Find where the given text appears and provide that cell's center as [X, Y] coordinate. 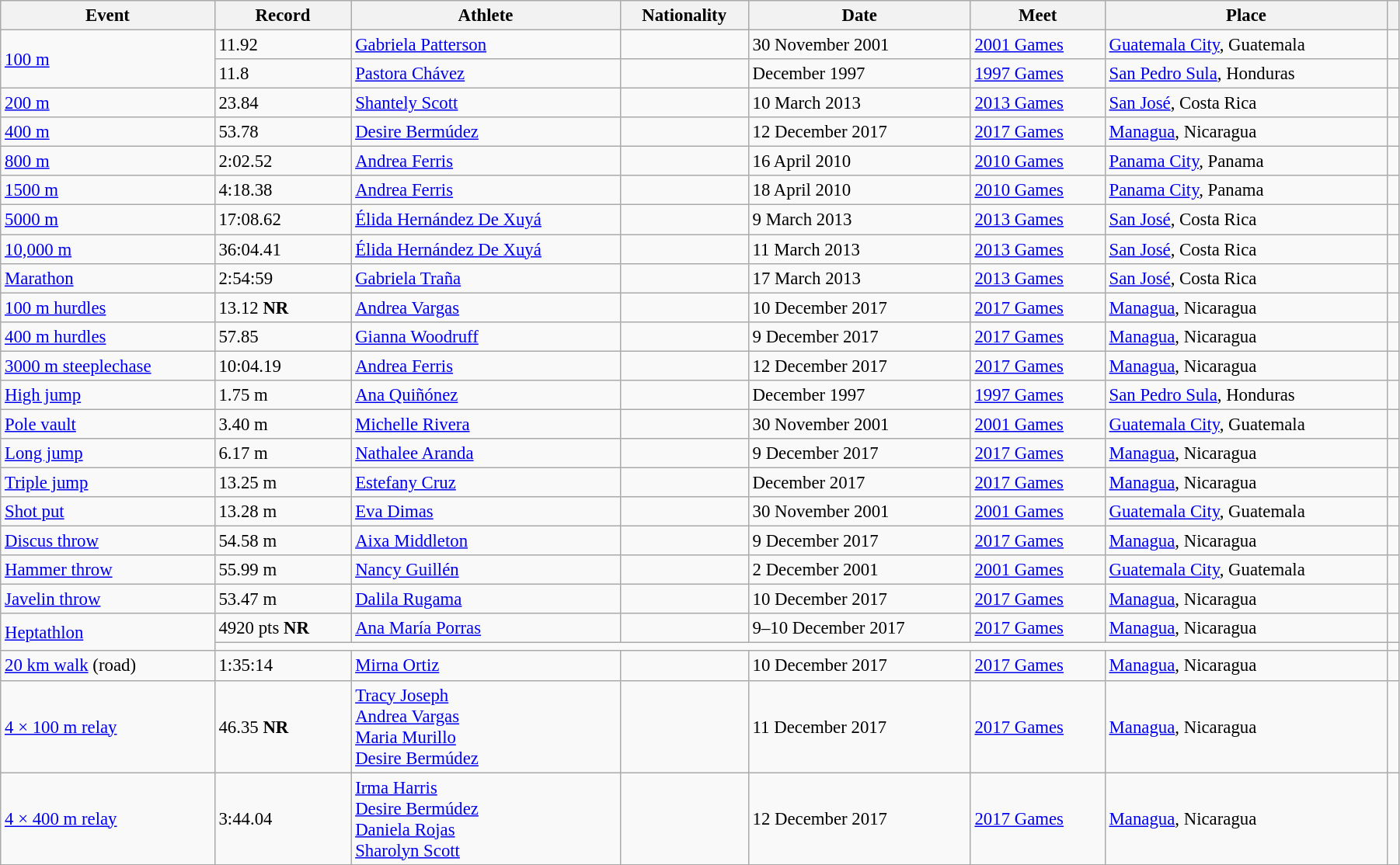
100 m hurdles [107, 307]
11 December 2017 [859, 727]
Gabriela Traña [486, 278]
Heptathlon [107, 632]
20 km walk (road) [107, 666]
17:08.62 [283, 220]
17 March 2013 [859, 278]
11 March 2013 [859, 249]
2 December 2001 [859, 570]
Meet [1038, 16]
16 April 2010 [859, 162]
Mirna Ortiz [486, 666]
Pastora Chávez [486, 74]
Irma HarrisDesire BermúdezDaniela RojasSharolyn Scott [486, 818]
13.25 m [283, 482]
Ana Quiñónez [486, 395]
Place [1246, 16]
Nathalee Aranda [486, 453]
Pole vault [107, 424]
Triple jump [107, 482]
Discus throw [107, 541]
10,000 m [107, 249]
Tracy JosephAndrea VargasMaria MurilloDesire Bermúdez [486, 727]
9 March 2013 [859, 220]
3:44.04 [283, 818]
Record [283, 16]
4 × 100 m relay [107, 727]
Nationality [684, 16]
10 March 2013 [859, 103]
13.12 NR [283, 307]
54.58 m [283, 541]
Event [107, 16]
Ana María Porras [486, 628]
Date [859, 16]
100 m [107, 59]
Eva Dimas [486, 512]
36:04.41 [283, 249]
Andrea Vargas [486, 307]
Marathon [107, 278]
3000 m steeplechase [107, 366]
High jump [107, 395]
1:35:14 [283, 666]
Desire Bermúdez [486, 132]
Aixa Middleton [486, 541]
Dalila Rugama [486, 599]
400 m [107, 132]
2:02.52 [283, 162]
Gianna Woodruff [486, 336]
3.40 m [283, 424]
1.75 m [283, 395]
4:18.38 [283, 190]
Estefany Cruz [486, 482]
57.85 [283, 336]
800 m [107, 162]
Nancy Guillén [486, 570]
18 April 2010 [859, 190]
11.8 [283, 74]
Hammer throw [107, 570]
46.35 NR [283, 727]
Javelin throw [107, 599]
Long jump [107, 453]
Athlete [486, 16]
13.28 m [283, 512]
5000 m [107, 220]
4920 pts NR [283, 628]
6.17 m [283, 453]
23.84 [283, 103]
4 × 400 m relay [107, 818]
Shot put [107, 512]
December 2017 [859, 482]
400 m hurdles [107, 336]
55.99 m [283, 570]
10:04.19 [283, 366]
53.78 [283, 132]
2:54:59 [283, 278]
53.47 m [283, 599]
Michelle Rivera [486, 424]
11.92 [283, 45]
9–10 December 2017 [859, 628]
Gabriela Patterson [486, 45]
1500 m [107, 190]
200 m [107, 103]
Shantely Scott [486, 103]
